Find where the given text appears and provide that cell's center as (x, y) coordinate. 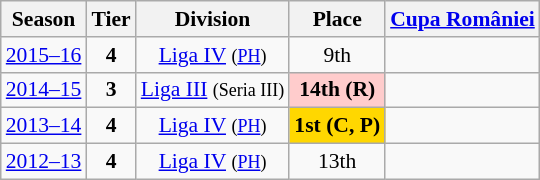
14th (R) (337, 90)
9th (337, 55)
3 (110, 90)
13th (337, 162)
2014–15 (44, 90)
2013–14 (44, 126)
Place (337, 19)
2012–13 (44, 162)
Cupa României (462, 19)
Season (44, 19)
Tier (110, 19)
Division (213, 19)
2015–16 (44, 55)
1st (C, P) (337, 126)
Liga III (Seria III) (213, 90)
